Determine the [x, y] coordinate at the center of the cell enclosing the given text.  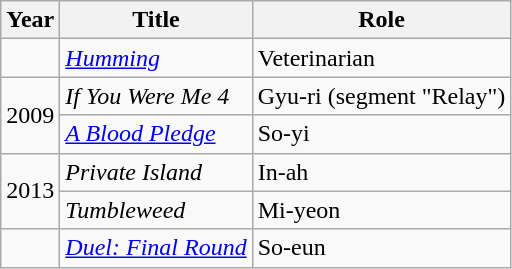
Gyu-ri (segment "Relay") [382, 96]
If You Were Me 4 [156, 96]
A Blood Pledge [156, 134]
Title [156, 20]
Mi-yeon [382, 210]
Year [30, 20]
2009 [30, 115]
So-yi [382, 134]
In-ah [382, 172]
Tumbleweed [156, 210]
Humming [156, 58]
2013 [30, 191]
Private Island [156, 172]
So-eun [382, 248]
Duel: Final Round [156, 248]
Role [382, 20]
Veterinarian [382, 58]
